From the cell containing the given text, extract its center point as [X, Y] coordinate. 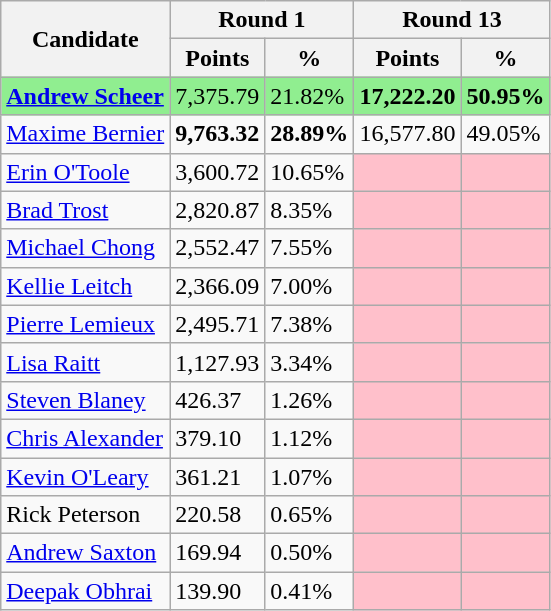
Rick Peterson [86, 515]
21.82% [310, 96]
1,127.93 [218, 362]
3,600.72 [218, 172]
Round 1 [262, 20]
Candidate [86, 39]
Kevin O'Leary [86, 477]
7.00% [310, 286]
0.41% [310, 591]
Chris Alexander [86, 438]
169.94 [218, 553]
Deepak Obhrai [86, 591]
0.50% [310, 553]
Andrew Scheer [86, 96]
9,763.32 [218, 134]
Round 13 [452, 20]
10.65% [310, 172]
7.55% [310, 248]
Brad Trost [86, 210]
1.12% [310, 438]
7,375.79 [218, 96]
49.05% [506, 134]
361.21 [218, 477]
17,222.20 [408, 96]
2,495.71 [218, 324]
50.95% [506, 96]
139.90 [218, 591]
2,820.87 [218, 210]
Pierre Lemieux [86, 324]
7.38% [310, 324]
1.07% [310, 477]
Steven Blaney [86, 400]
220.58 [218, 515]
Kellie Leitch [86, 286]
3.34% [310, 362]
16,577.80 [408, 134]
379.10 [218, 438]
8.35% [310, 210]
Lisa Raitt [86, 362]
Andrew Saxton [86, 553]
Erin O'Toole [86, 172]
2,552.47 [218, 248]
1.26% [310, 400]
Maxime Bernier [86, 134]
0.65% [310, 515]
28.89% [310, 134]
426.37 [218, 400]
2,366.09 [218, 286]
Michael Chong [86, 248]
